Detect which cell encompasses the target text, then output its (x, y) center coordinate. 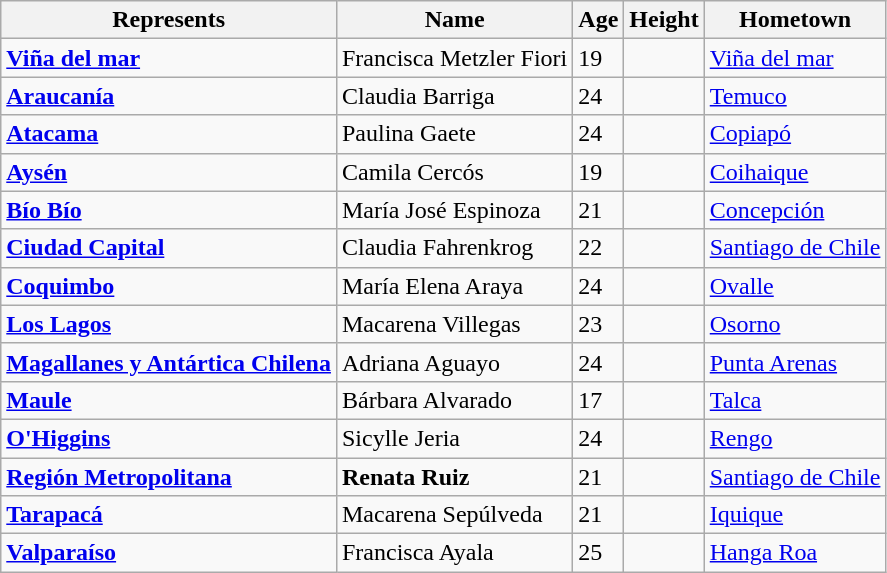
Bío Bío (169, 210)
Francisca Metzler Fiori (454, 58)
Claudia Fahrenkrog (454, 248)
Magallanes y Antártica Chilena (169, 362)
Osorno (795, 324)
22 (598, 248)
Concepción (795, 210)
Atacama (169, 134)
Macarena Villegas (454, 324)
Iquique (795, 515)
17 (598, 400)
Camila Cercós (454, 172)
Adriana Aguayo (454, 362)
Hanga Roa (795, 553)
María Elena Araya (454, 286)
Age (598, 20)
Tarapacá (169, 515)
Coihaique (795, 172)
Represents (169, 20)
Coquimbo (169, 286)
Valparaíso (169, 553)
Macarena Sepúlveda (454, 515)
Renata Ruiz (454, 477)
Temuco (795, 96)
Los Lagos (169, 324)
Región Metropolitana (169, 477)
Name (454, 20)
Ovalle (795, 286)
Maule (169, 400)
Araucanía (169, 96)
O'Higgins (169, 438)
Ciudad Capital (169, 248)
Copiapó (795, 134)
María José Espinoza (454, 210)
Rengo (795, 438)
Sicylle Jeria (454, 438)
Hometown (795, 20)
Punta Arenas (795, 362)
Paulina Gaete (454, 134)
Bárbara Alvarado (454, 400)
Aysén (169, 172)
Height (664, 20)
Claudia Barriga (454, 96)
25 (598, 553)
Talca (795, 400)
Francisca Ayala (454, 553)
23 (598, 324)
